For the text-containing cell, return its midpoint in (X, Y) coordinate format. 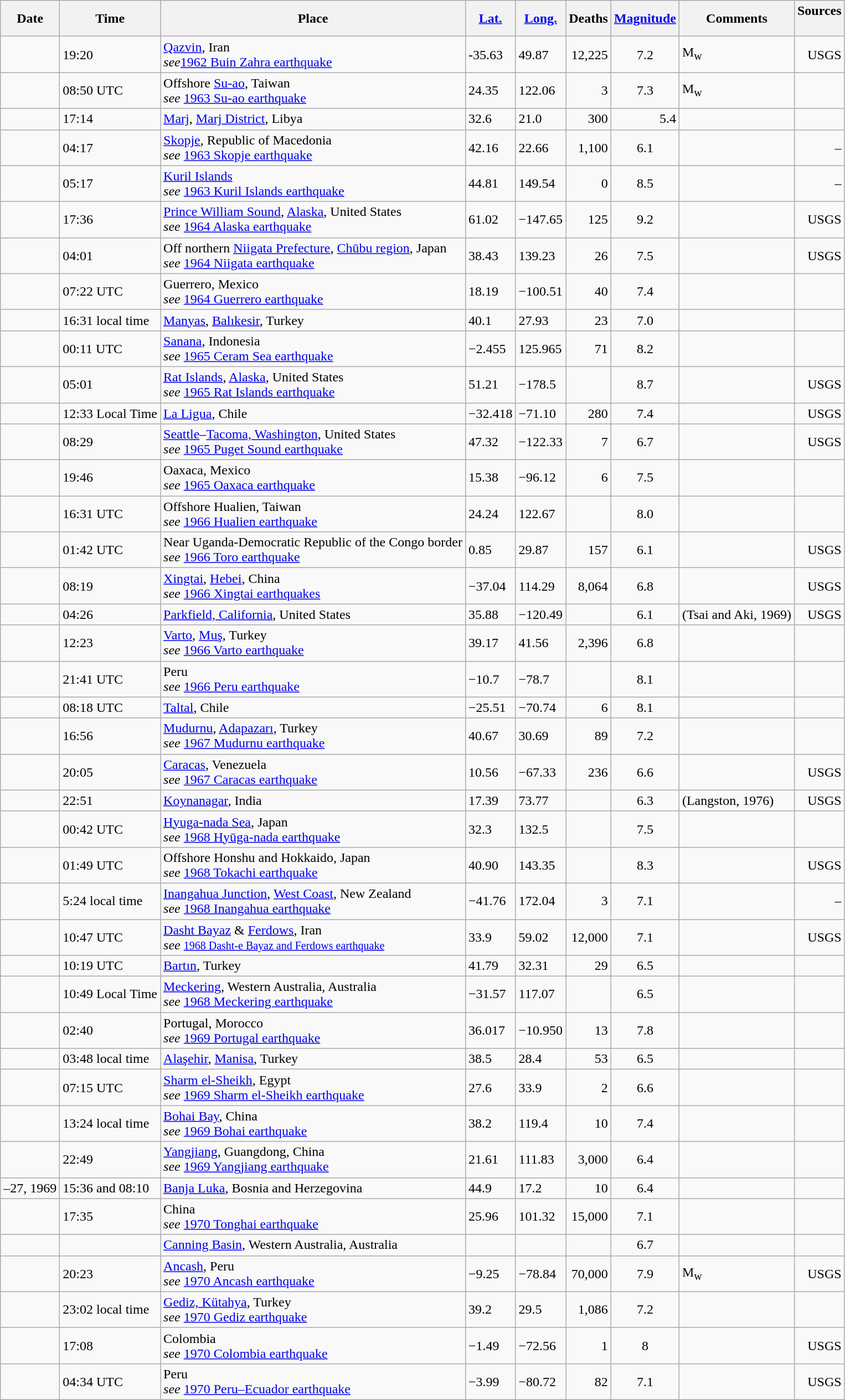
−122.33 (540, 442)
04:26 (110, 614)
−147.65 (540, 219)
23 (589, 320)
26 (589, 256)
−96.12 (540, 478)
Offshore Honshu and Hokkaido, Japansee 1968 Tokachi earthquake (313, 865)
27.6 (491, 1087)
8.0 (645, 514)
8.7 (645, 384)
Perusee 1970 Peru–Ecuador earthquake (313, 1382)
(Langston, 1976) (736, 800)
Near Uganda-Democratic Republic of the Congo border see 1966 Toro earthquake (313, 550)
Sanana, Indonesia see 1965 Ceram Sea earthquake (313, 349)
22.66 (540, 147)
−3.99 (491, 1382)
−37.04 (491, 586)
Chinasee 1970 Tonghai earthquake (313, 1217)
Inangahua Junction, West Coast, New Zealand see 1968 Inangahua earthquake (313, 901)
39.17 (491, 643)
La Ligua, Chile (313, 414)
40.90 (491, 865)
Ancash, Peru see 1970 Ancash earthquake (313, 1273)
41.79 (491, 966)
23:02 local time (110, 1310)
5:24 local time (110, 901)
Place (313, 19)
114.29 (540, 586)
05:17 (110, 184)
Colombia see 1970 Colombia earthquake (313, 1345)
(Tsai and Aki, 1969) (736, 614)
16:31 local time (110, 320)
44.9 (491, 1188)
0.85 (491, 550)
47.32 (491, 442)
1,086 (589, 1310)
119.4 (540, 1124)
28.4 (540, 1059)
−80.72 (540, 1382)
27.93 (540, 320)
89 (589, 736)
Banja Luka, Bosnia and Herzegovina (313, 1188)
−1.49 (491, 1345)
−31.57 (491, 994)
24.24 (491, 514)
2 (589, 1087)
32.3 (491, 829)
13:24 local time (110, 1124)
−25.51 (491, 707)
02:40 (110, 1031)
−100.51 (540, 291)
21.61 (491, 1159)
−120.49 (540, 614)
Peru see 1966 Peru earthquake (313, 679)
Seattle–Tacoma, Washington, United Statessee 1965 Puget Sound earthquake (313, 442)
117.07 (540, 994)
38.2 (491, 1124)
Xingtai, Hebei, Chinasee 1966 Xingtai earthquakes (313, 586)
Alaşehir, Manisa, Turkey (313, 1059)
17:08 (110, 1345)
Meckering, Western Australia, Australiasee 1968 Meckering earthquake (313, 994)
8.2 (645, 349)
8 (645, 1345)
10:19 UTC (110, 966)
0 (589, 184)
40.67 (491, 736)
Sharm el-Sheikh, Egypt see 1969 Sharm el-Sheikh earthquake (313, 1087)
08:19 (110, 586)
59.02 (540, 937)
38.5 (491, 1059)
40.1 (491, 320)
17.39 (491, 800)
7.0 (645, 320)
111.83 (540, 1159)
21:41 UTC (110, 679)
13 (589, 1031)
1,100 (589, 147)
−10.950 (540, 1031)
82 (589, 1382)
Off northern Niigata Prefecture, Chūbu region, Japansee 1964 Niigata earthquake (313, 256)
139.23 (540, 256)
70,000 (589, 1273)
53 (589, 1059)
Oaxaca, Mexico see 1965 Oaxaca earthquake (313, 478)
7.8 (645, 1031)
12,000 (589, 937)
08:18 UTC (110, 707)
125 (589, 219)
Gediz, Kütahya, Turkey see 1970 Gediz earthquake (313, 1310)
Comments (736, 19)
172.04 (540, 901)
71 (589, 349)
−9.25 (491, 1273)
Offshore Su-ao, Taiwansee 1963 Su-ao earthquake (313, 91)
17:35 (110, 1217)
17:36 (110, 219)
Koynanagar, India (313, 800)
05:01 (110, 384)
18.19 (491, 291)
49.87 (540, 54)
15.38 (491, 478)
12,225 (589, 54)
Magnitude (645, 19)
132.5 (540, 829)
Guerrero, Mexicosee 1964 Guerrero earthquake (313, 291)
29.87 (540, 550)
08:29 (110, 442)
125.965 (540, 349)
25.96 (491, 1217)
3,000 (589, 1159)
07:15 UTC (110, 1087)
Caracas, Venezuelasee 1967 Caracas earthquake (313, 772)
16:56 (110, 736)
29.5 (540, 1310)
−10.7 (491, 679)
Date (30, 19)
35.88 (491, 614)
22:49 (110, 1159)
40 (589, 291)
Prince William Sound, Alaska, United Statessee 1964 Alaska earthquake (313, 219)
5.4 (645, 119)
Lat. (491, 19)
−32.418 (491, 414)
04:17 (110, 147)
Rat Islands, Alaska, United Statessee 1965 Rat Islands earthquake (313, 384)
8.3 (645, 865)
Marj, Marj District, Libya (313, 119)
Taltal, Chile (313, 707)
Mudurnu, Adapazarı, Turkey see 1967 Mudurnu earthquake (313, 736)
41.56 (540, 643)
51.21 (491, 384)
300 (589, 119)
Hyuga-nada Sea, Japansee 1968 Hyūga-nada earthquake (313, 829)
−2.455 (491, 349)
00:42 UTC (110, 829)
44.81 (491, 184)
01:49 UTC (110, 865)
38.43 (491, 256)
6.3 (645, 800)
−71.10 (540, 414)
15,000 (589, 1217)
8.5 (645, 184)
-35.63 (491, 54)
04:34 UTC (110, 1382)
Canning Basin, Western Australia, Australia (313, 1245)
1 (589, 1345)
17:14 (110, 119)
00:11 UTC (110, 349)
08:50 UTC (110, 91)
Bohai Bay, Chinasee 1969 Bohai earthquake (313, 1124)
12:23 (110, 643)
15:36 and 08:10 (110, 1188)
149.54 (540, 184)
19:20 (110, 54)
39.2 (491, 1310)
8,064 (589, 586)
280 (589, 414)
143.35 (540, 865)
122.06 (540, 91)
Dasht Bayaz & Ferdows, Iransee 1968 Dasht-e Bayaz and Ferdows earthquake (313, 937)
157 (589, 550)
20:05 (110, 772)
Kuril Islands see 1963 Kuril Islands earthquake (313, 184)
19:46 (110, 478)
Portugal, Moroccosee 1969 Portugal earthquake (313, 1031)
61.02 (491, 219)
7.9 (645, 1273)
32.6 (491, 119)
−78.7 (540, 679)
Bartın, Turkey (313, 966)
Offshore Hualien, Taiwansee 1966 Hualien earthquake (313, 514)
7.3 (645, 91)
Yangjiang, Guangdong, Chinasee 1969 Yangjiang earthquake (313, 1159)
122.67 (540, 514)
10:47 UTC (110, 937)
01:42 UTC (110, 550)
−41.76 (491, 901)
73.77 (540, 800)
17.2 (540, 1188)
Long. (540, 19)
Parkfield, California, United States (313, 614)
21.0 (540, 119)
236 (589, 772)
Deaths (589, 19)
−67.33 (540, 772)
Time (110, 19)
2,396 (589, 643)
30.69 (540, 736)
Qazvin, Iran see1962 Buin Zahra earthquake (313, 54)
10:49 Local Time (110, 994)
–27, 1969 (30, 1188)
07:22 UTC (110, 291)
101.32 (540, 1217)
−72.56 (540, 1345)
42.16 (491, 147)
7 (589, 442)
22:51 (110, 800)
16:31 UTC (110, 514)
−178.5 (540, 384)
Sources (820, 19)
03:48 local time (110, 1059)
32.31 (540, 966)
9.2 (645, 219)
36.017 (491, 1031)
−78.84 (540, 1273)
Skopje, Republic of Macedonia see 1963 Skopje earthquake (313, 147)
Varto, Muş, Turkey see 1966 Varto earthquake (313, 643)
12:33 Local Time (110, 414)
10.56 (491, 772)
20:23 (110, 1273)
04:01 (110, 256)
29 (589, 966)
24.35 (491, 91)
Manyas, Balıkesir, Turkey (313, 320)
−70.74 (540, 707)
